Output the [x, y] coordinate of the center of the cell containing the given text.  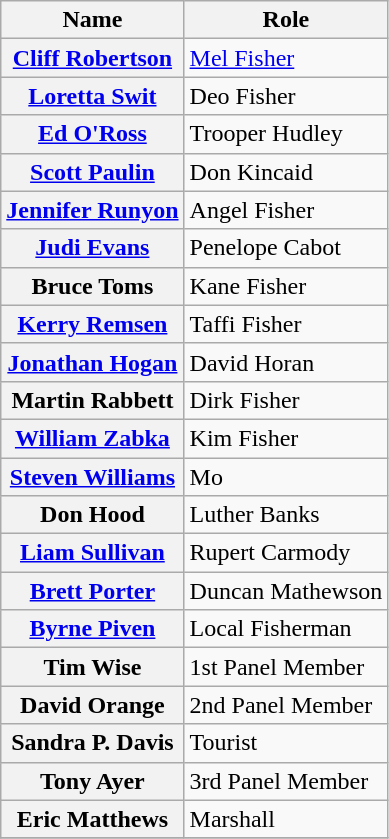
Steven Williams [92, 477]
Loretta Swit [92, 96]
Ed O'Ross [92, 134]
David Orange [92, 705]
Liam Sullivan [92, 553]
David Horan [286, 362]
Duncan Mathewson [286, 591]
Tony Ayer [92, 781]
Kim Fisher [286, 438]
Eric Matthews [92, 819]
Luther Banks [286, 515]
3rd Panel Member [286, 781]
Deo Fisher [286, 96]
Angel Fisher [286, 210]
Don Kincaid [286, 172]
Brett Porter [92, 591]
Tourist [286, 743]
Taffi Fisher [286, 324]
Jennifer Runyon [92, 210]
Bruce Toms [92, 286]
1st Panel Member [286, 667]
Kane Fisher [286, 286]
Kerry Remsen [92, 324]
Local Fisherman [286, 629]
Jonathan Hogan [92, 362]
2nd Panel Member [286, 705]
Tim Wise [92, 667]
Byrne Piven [92, 629]
Cliff Robertson [92, 58]
Dirk Fisher [286, 400]
Martin Rabbett [92, 400]
Marshall [286, 819]
Judi Evans [92, 248]
Rupert Carmody [286, 553]
Name [92, 20]
Mo [286, 477]
Sandra P. Davis [92, 743]
Mel Fisher [286, 58]
Scott Paulin [92, 172]
William Zabka [92, 438]
Trooper Hudley [286, 134]
Role [286, 20]
Don Hood [92, 515]
Penelope Cabot [286, 248]
